Return the (X, Y) coordinate for the center point of the cell that contains the specified text.  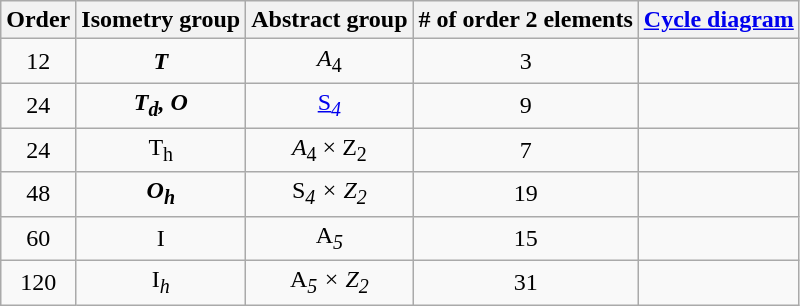
A5 × Z2 (330, 283)
A4 (330, 61)
9 (526, 105)
S4 (330, 105)
Td, O (161, 105)
# of order 2 elements (526, 20)
31 (526, 283)
7 (526, 150)
A4 × Z2 (330, 150)
19 (526, 194)
60 (38, 238)
Th (161, 150)
T (161, 61)
120 (38, 283)
Ih (161, 283)
12 (38, 61)
I (161, 238)
48 (38, 194)
15 (526, 238)
Abstract group (330, 20)
Oh (161, 194)
Cycle diagram (718, 20)
3 (526, 61)
Isometry group (161, 20)
Order (38, 20)
S4 × Z2 (330, 194)
A5 (330, 238)
